Return [x, y] of the center of cell containing provided text 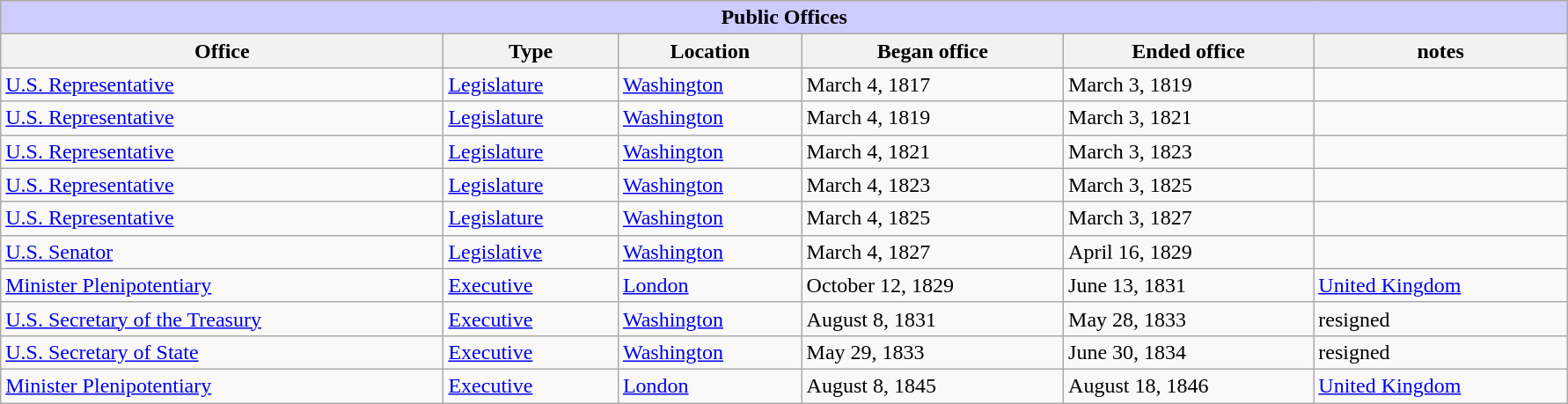
March 4, 1819 [933, 118]
U.S. Senator [222, 252]
March 4, 1817 [933, 84]
Ended office [1189, 51]
May 29, 1833 [933, 352]
March 4, 1821 [933, 151]
March 4, 1823 [933, 185]
Type [531, 51]
Location [709, 51]
March 3, 1825 [1189, 185]
Public Offices [785, 18]
U.S. Secretary of the Treasury [222, 319]
Legislative [531, 252]
April 16, 1829 [1189, 252]
March 4, 1825 [933, 218]
October 12, 1829 [933, 285]
August 18, 1846 [1189, 386]
August 8, 1831 [933, 319]
March 4, 1827 [933, 252]
August 8, 1845 [933, 386]
March 3, 1819 [1189, 84]
U.S. Secretary of State [222, 352]
March 3, 1827 [1189, 218]
March 3, 1823 [1189, 151]
June 30, 1834 [1189, 352]
Began office [933, 51]
March 3, 1821 [1189, 118]
Office [222, 51]
notes [1441, 51]
June 13, 1831 [1189, 285]
May 28, 1833 [1189, 319]
